Detect which cell encompasses the target text, then output its (x, y) center coordinate. 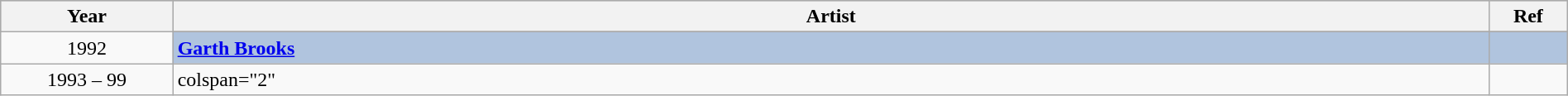
Ref (1528, 17)
Year (87, 17)
Artist (830, 17)
1993 – 99 (87, 79)
1992 (87, 48)
colspan="2" (830, 79)
Garth Brooks (830, 48)
